Return (X, Y) of the center of cell containing provided text 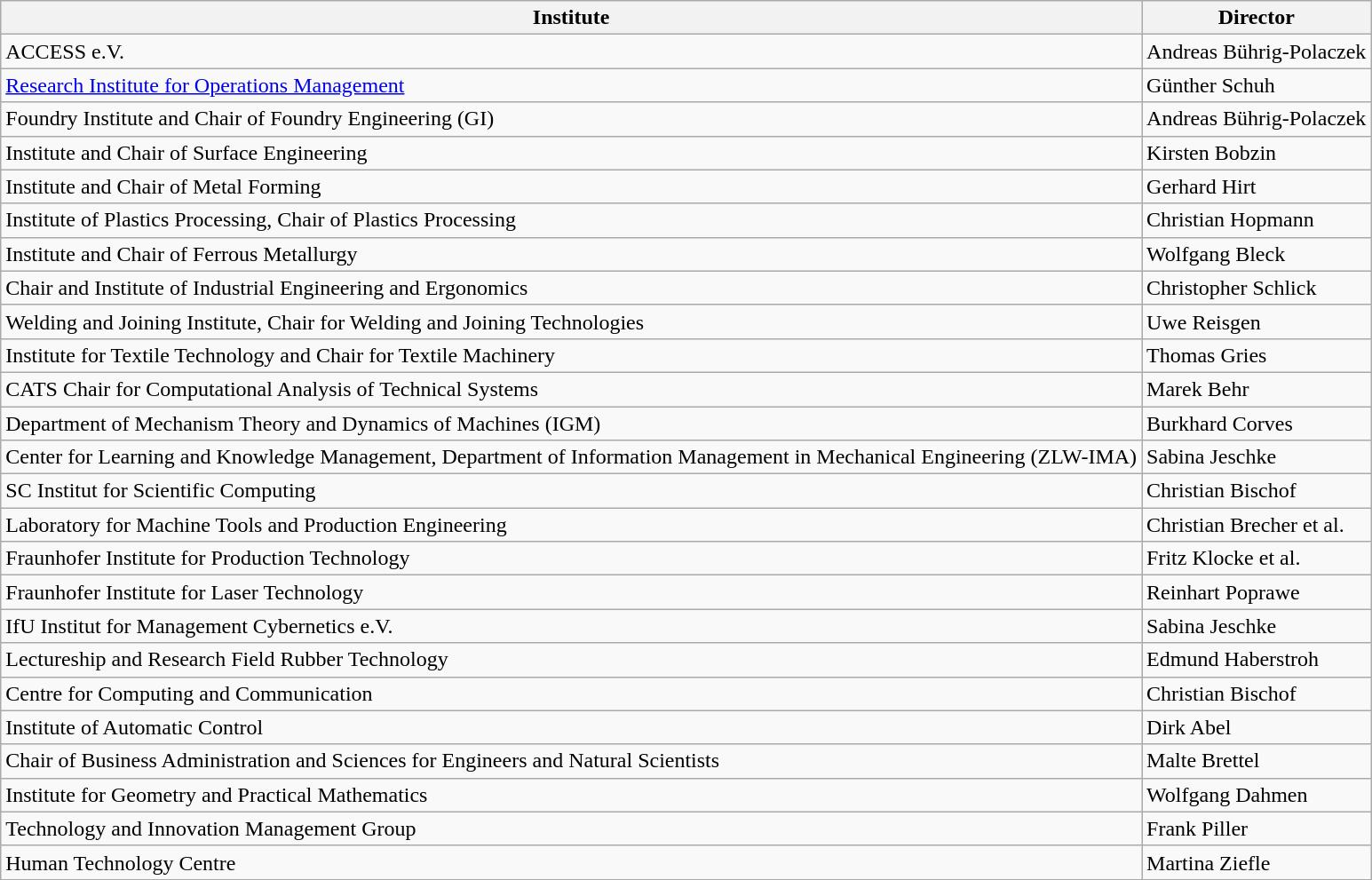
Research Institute for Operations Management (572, 85)
Chair and Institute of Industrial Engineering and Ergonomics (572, 288)
ACCESS e.V. (572, 52)
CATS Chair for Computational Analysis of Technical Systems (572, 389)
Kirsten Bobzin (1257, 153)
Center for Learning and Knowledge Management, Department of Information Management in Mechanical Engineering (ZLW-IMA) (572, 457)
Malte Brettel (1257, 761)
Institute for Textile Technology and Chair for Textile Machinery (572, 355)
Frank Piller (1257, 828)
Lectureship and Research Field Rubber Technology (572, 660)
Burkhard Corves (1257, 424)
Fraunhofer Institute for Laser Technology (572, 592)
Institute of Automatic Control (572, 727)
Christian Hopmann (1257, 220)
Fraunhofer Institute for Production Technology (572, 559)
Fritz Klocke et al. (1257, 559)
Institute of Plastics Processing, Chair of Plastics Processing (572, 220)
Christopher Schlick (1257, 288)
Wolfgang Bleck (1257, 254)
SC Institut for Scientific Computing (572, 491)
Reinhart Poprawe (1257, 592)
Technology and Innovation Management Group (572, 828)
Christian Brecher et al. (1257, 525)
Edmund Haberstroh (1257, 660)
Chair of Business Administration and Sciences for Engineers and Natural Scientists (572, 761)
Marek Behr (1257, 389)
Foundry Institute and Chair of Foundry Engineering (GI) (572, 119)
IfU Institut for Management Cybernetics e.V. (572, 626)
Institute (572, 18)
Welding and Joining Institute, Chair for Welding and Joining Technologies (572, 321)
Institute and Chair of Surface Engineering (572, 153)
Human Technology Centre (572, 862)
Martina Ziefle (1257, 862)
Uwe Reisgen (1257, 321)
Institute and Chair of Ferrous Metallurgy (572, 254)
Institute and Chair of Metal Forming (572, 186)
Department of Mechanism Theory and Dynamics of Machines (IGM) (572, 424)
Dirk Abel (1257, 727)
Institute for Geometry and Practical Mathematics (572, 795)
Thomas Gries (1257, 355)
Wolfgang Dahmen (1257, 795)
Laboratory for Machine Tools and Production Engineering (572, 525)
Director (1257, 18)
Gerhard Hirt (1257, 186)
Centre for Computing and Communication (572, 694)
Günther Schuh (1257, 85)
